From the cell containing the given text, extract its center point as [X, Y] coordinate. 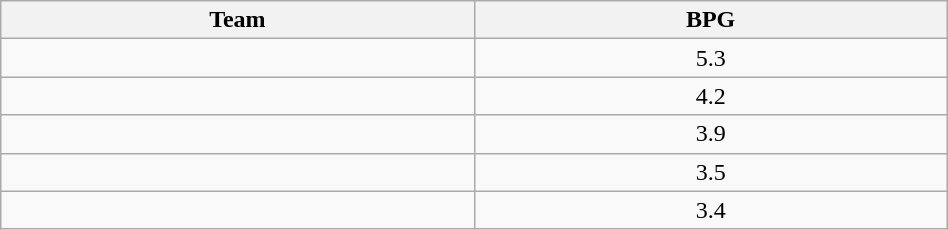
Team [238, 20]
3.4 [710, 210]
BPG [710, 20]
3.9 [710, 134]
4.2 [710, 96]
5.3 [710, 58]
3.5 [710, 172]
